Return the (x, y) coordinate for the center point of the cell that contains the specified text.  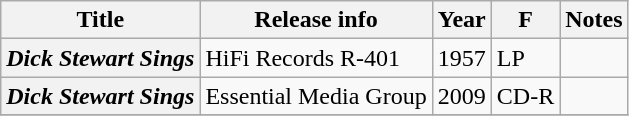
Notes (594, 20)
Title (100, 20)
Essential Media Group (316, 96)
CD-R (525, 96)
LP (525, 58)
HiFi Records R-401 (316, 58)
1957 (462, 58)
Release info (316, 20)
Year (462, 20)
2009 (462, 96)
F (525, 20)
